Detect which cell encompasses the target text, then output its (X, Y) center coordinate. 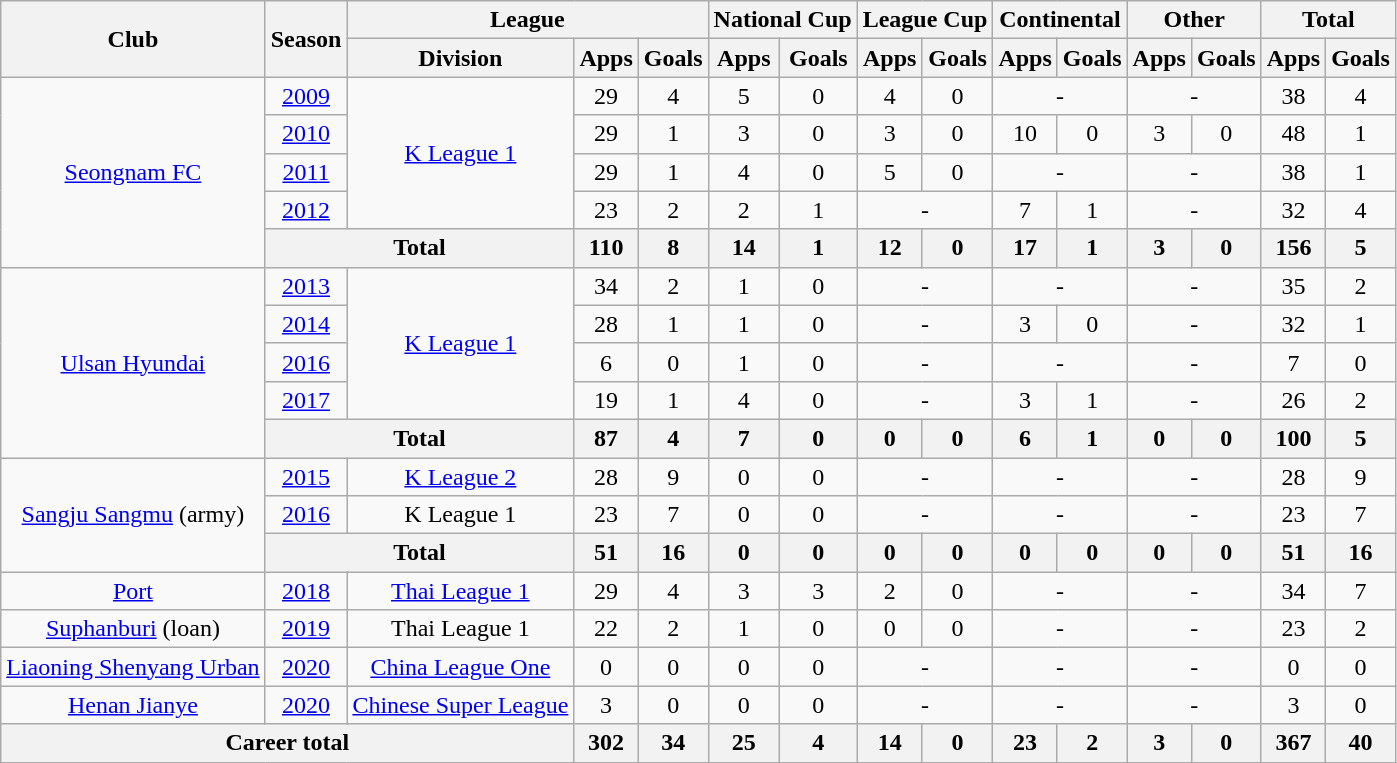
Port (133, 591)
Ulsan Hyundai (133, 362)
2018 (306, 591)
Suphanburi (loan) (133, 629)
87 (606, 438)
Division (460, 58)
K League 2 (460, 477)
22 (606, 629)
Club (133, 39)
40 (1361, 743)
110 (606, 248)
35 (1293, 286)
2009 (306, 96)
Liaoning Shenyang Urban (133, 667)
26 (1293, 400)
12 (890, 248)
Career total (288, 743)
8 (673, 248)
Henan Jianye (133, 705)
19 (606, 400)
National Cup (782, 20)
2019 (306, 629)
10 (1025, 134)
302 (606, 743)
156 (1293, 248)
2014 (306, 324)
2012 (306, 210)
China League One (460, 667)
48 (1293, 134)
17 (1025, 248)
Chinese Super League (460, 705)
2011 (306, 172)
Seongnam FC (133, 172)
100 (1293, 438)
2010 (306, 134)
2015 (306, 477)
25 (744, 743)
Sangju Sangmu (army) (133, 515)
2013 (306, 286)
367 (1293, 743)
League Cup (925, 20)
Continental (1060, 20)
League (528, 20)
Season (306, 39)
Other (1194, 20)
2017 (306, 400)
